Extract the (x, y) coordinate from the center of the cell holding the provided text.  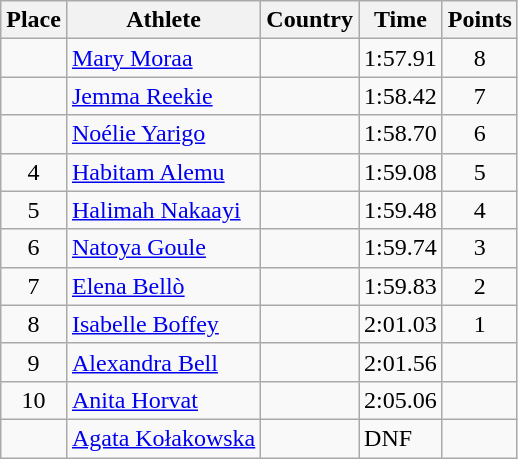
Place (34, 20)
2:01.56 (401, 362)
Isabelle Boffey (163, 324)
2:01.03 (401, 324)
1:59.08 (401, 172)
Habitam Alemu (163, 172)
1 (480, 324)
2 (480, 286)
Halimah Nakaayi (163, 210)
3 (480, 248)
1:59.48 (401, 210)
Time (401, 20)
Elena Bellò (163, 286)
1:57.91 (401, 58)
Natoya Goule (163, 248)
Athlete (163, 20)
9 (34, 362)
Country (310, 20)
10 (34, 400)
1:59.83 (401, 286)
Alexandra Bell (163, 362)
2:05.06 (401, 400)
1:58.70 (401, 134)
Mary Moraa (163, 58)
DNF (401, 438)
Anita Horvat (163, 400)
1:59.74 (401, 248)
1:58.42 (401, 96)
Jemma Reekie (163, 96)
Agata Kołakowska (163, 438)
Noélie Yarigo (163, 134)
Points (480, 20)
